Locate the cell with the specified text and output its [x, y] center coordinate. 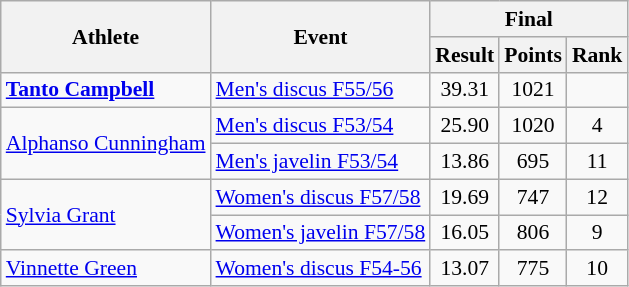
12 [598, 197]
Women's discus F57/58 [321, 197]
16.05 [464, 233]
Event [321, 36]
Rank [598, 55]
Vinnette Green [106, 269]
695 [533, 162]
Tanto Campbell [106, 90]
Alphanso Cunningham [106, 144]
Men's discus F53/54 [321, 126]
Points [533, 55]
Result [464, 55]
Final [528, 19]
Women's discus F54-56 [321, 269]
775 [533, 269]
9 [598, 233]
19.69 [464, 197]
25.90 [464, 126]
10 [598, 269]
Men's discus F55/56 [321, 90]
1020 [533, 126]
4 [598, 126]
Men's javelin F53/54 [321, 162]
Women's javelin F57/58 [321, 233]
39.31 [464, 90]
11 [598, 162]
806 [533, 233]
13.07 [464, 269]
747 [533, 197]
Sylvia Grant [106, 214]
Athlete [106, 36]
1021 [533, 90]
13.86 [464, 162]
